Detect which cell encompasses the target text, then output its (X, Y) center coordinate. 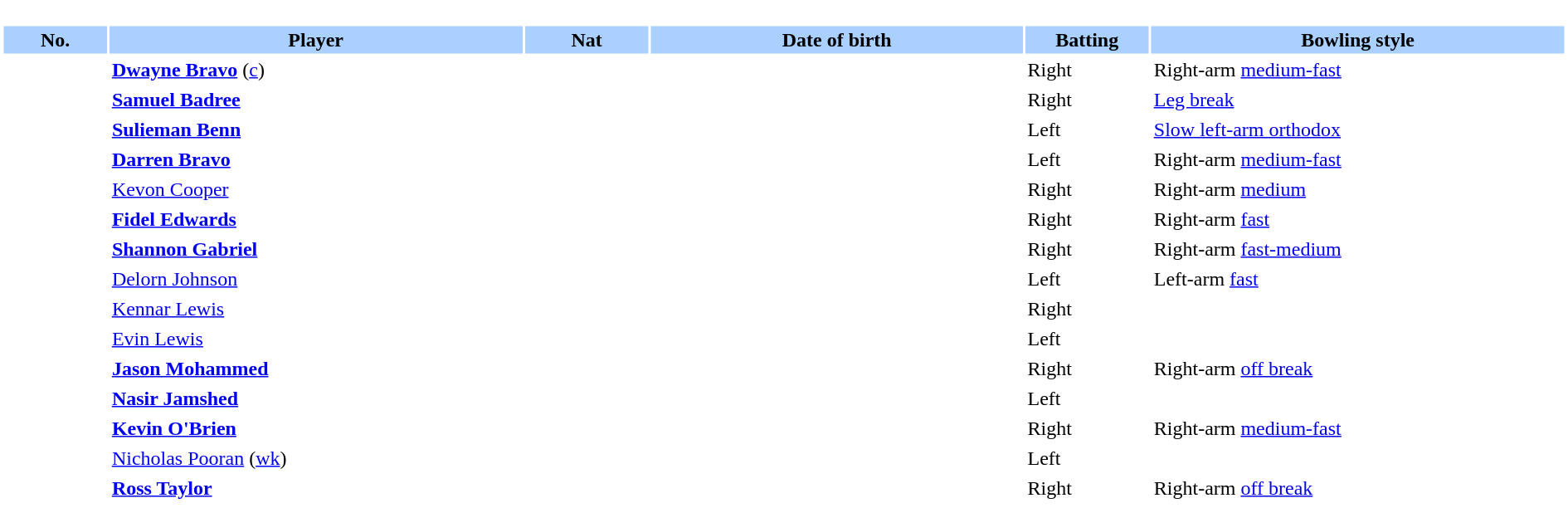
Nat (586, 40)
Left-arm fast (1358, 279)
Kennar Lewis (316, 309)
Jason Mohammed (316, 369)
Slow left-arm orthodox (1358, 129)
Delorn Johnson (316, 279)
Ross Taylor (316, 488)
Right-arm fast-medium (1358, 249)
Date of birth (837, 40)
Dwayne Bravo (c) (316, 70)
Kevin O'Brien (316, 428)
Right-arm fast (1358, 219)
Batting (1087, 40)
Fidel Edwards (316, 219)
Darren Bravo (316, 159)
Sulieman Benn (316, 129)
Samuel Badree (316, 100)
Nasir Jamshed (316, 398)
Right-arm medium (1358, 189)
Nicholas Pooran (wk) (316, 458)
Leg break (1358, 100)
Bowling style (1358, 40)
Evin Lewis (316, 339)
Shannon Gabriel (316, 249)
Kevon Cooper (316, 189)
Player (316, 40)
No. (55, 40)
